Identify which cell holds the provided text, then report its (x, y) central coordinate. 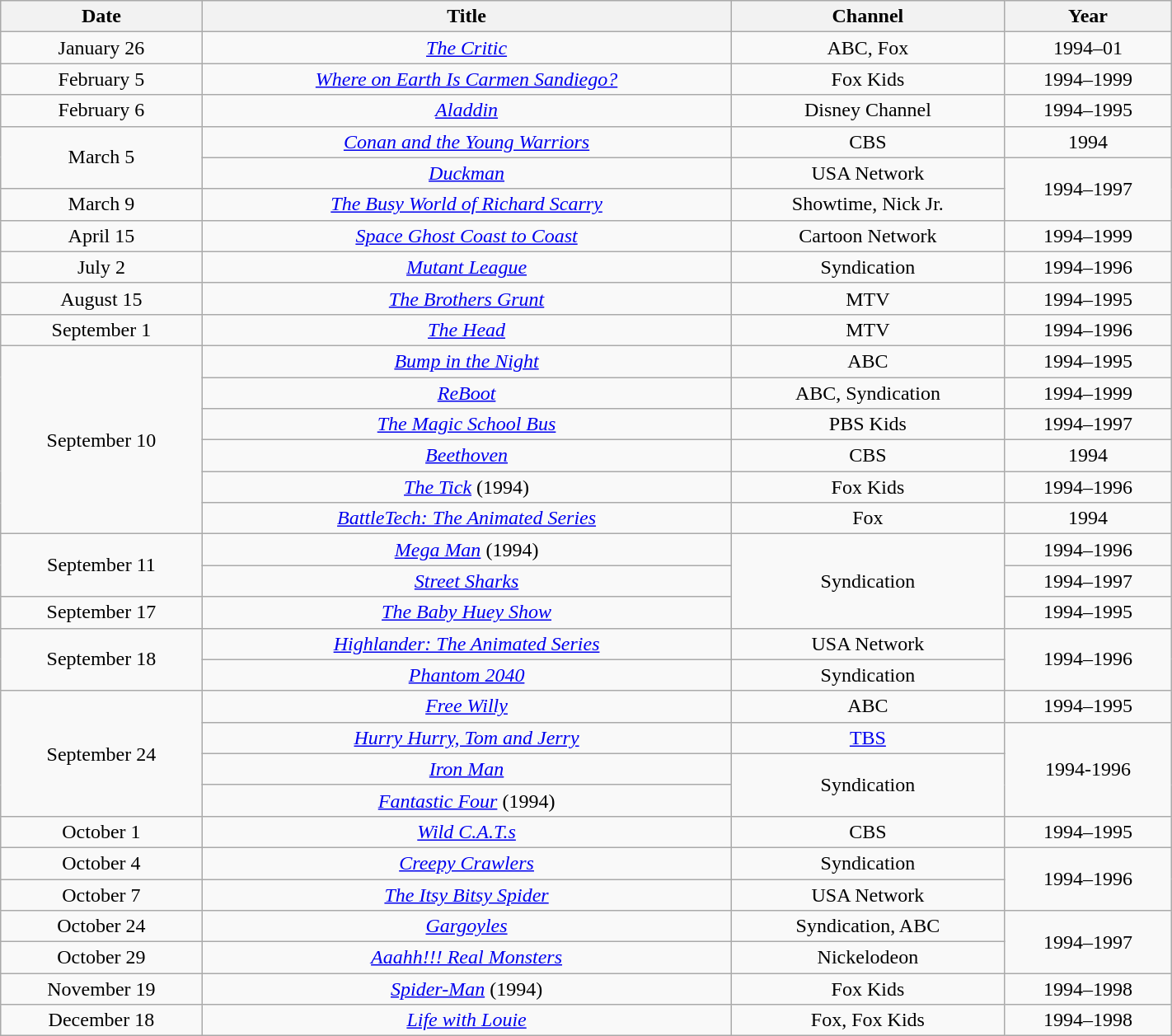
Hurry Hurry, Tom and Jerry (466, 738)
Fox, Fox Kids (868, 1020)
Disney Channel (868, 110)
Date (101, 16)
March 5 (101, 157)
Wild C.A.T.s (466, 832)
Channel (868, 16)
October 4 (101, 863)
Street Sharks (466, 581)
Creepy Crawlers (466, 863)
September 11 (101, 565)
Aladdin (466, 110)
Syndication, ABC (868, 926)
ABC, Syndication (868, 393)
April 15 (101, 236)
Highlander: The Animated Series (466, 644)
Space Ghost Coast to Coast (466, 236)
Where on Earth Is Carmen Sandiego? (466, 79)
October 1 (101, 832)
Fox (868, 518)
Phantom 2040 (466, 675)
Gargoyles (466, 926)
Conan and the Young Warriors (466, 142)
Title (466, 16)
Spider-Man (1994) (466, 989)
ReBoot (466, 393)
Bump in the Night (466, 361)
PBS Kids (868, 424)
The Itsy Bitsy Spider (466, 894)
November 19 (101, 989)
September 10 (101, 439)
The Magic School Bus (466, 424)
ABC, Fox (868, 48)
Nickelodeon (868, 958)
1994–01 (1088, 48)
Mega Man (1994) (466, 550)
1994-1996 (1088, 769)
October 29 (101, 958)
Free Willy (466, 706)
Life with Louie (466, 1020)
Fantastic Four (1994) (466, 800)
Aaahh!!! Real Monsters (466, 958)
July 2 (101, 267)
September 17 (101, 612)
The Head (466, 330)
The Busy World of Richard Scarry (466, 204)
February 5 (101, 79)
Iron Man (466, 769)
The Brothers Grunt (466, 298)
January 26 (101, 48)
Cartoon Network (868, 236)
March 9 (101, 204)
August 15 (101, 298)
September 1 (101, 330)
Year (1088, 16)
October 7 (101, 894)
Beethoven (466, 456)
BattleTech: The Animated Series (466, 518)
Showtime, Nick Jr. (868, 204)
October 24 (101, 926)
September 24 (101, 753)
Mutant League (466, 267)
February 6 (101, 110)
The Tick (1994) (466, 487)
The Critic (466, 48)
Duckman (466, 173)
TBS (868, 738)
September 18 (101, 659)
December 18 (101, 1020)
The Baby Huey Show (466, 612)
